Search for the cell housing the specified text and yield its (X, Y) center coordinate. 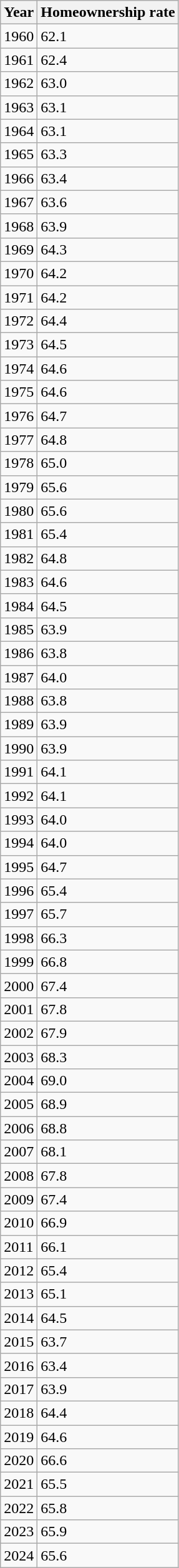
1980 (19, 511)
1989 (19, 725)
2007 (19, 1152)
65.9 (108, 1532)
1986 (19, 653)
2018 (19, 1413)
1970 (19, 273)
1977 (19, 440)
2020 (19, 1461)
2004 (19, 1081)
1966 (19, 178)
1967 (19, 202)
2021 (19, 1484)
1988 (19, 701)
68.9 (108, 1105)
1990 (19, 748)
1985 (19, 629)
63.0 (108, 84)
2022 (19, 1508)
2013 (19, 1294)
2024 (19, 1556)
65.7 (108, 914)
Homeownership rate (108, 12)
66.9 (108, 1223)
63.7 (108, 1342)
2011 (19, 1247)
68.3 (108, 1057)
1971 (19, 298)
1994 (19, 843)
1996 (19, 891)
2014 (19, 1318)
63.3 (108, 155)
1999 (19, 962)
1961 (19, 60)
2000 (19, 985)
63.6 (108, 202)
1978 (19, 463)
62.1 (108, 36)
1969 (19, 249)
2009 (19, 1199)
1963 (19, 107)
64.3 (108, 249)
1987 (19, 677)
2001 (19, 1009)
65.0 (108, 463)
1997 (19, 914)
1968 (19, 226)
1983 (19, 582)
1962 (19, 84)
1975 (19, 392)
67.9 (108, 1033)
1992 (19, 796)
1965 (19, 155)
1995 (19, 867)
65.5 (108, 1484)
1960 (19, 36)
66.1 (108, 1247)
1979 (19, 487)
68.8 (108, 1128)
1973 (19, 345)
65.1 (108, 1294)
2003 (19, 1057)
1984 (19, 606)
2019 (19, 1436)
66.8 (108, 962)
1982 (19, 558)
1976 (19, 416)
1981 (19, 535)
2006 (19, 1128)
69.0 (108, 1081)
68.1 (108, 1152)
2012 (19, 1270)
1998 (19, 938)
65.8 (108, 1508)
2010 (19, 1223)
2005 (19, 1105)
1972 (19, 321)
2015 (19, 1342)
1974 (19, 369)
66.3 (108, 938)
2002 (19, 1033)
2023 (19, 1532)
2017 (19, 1389)
2016 (19, 1365)
1991 (19, 772)
62.4 (108, 60)
1964 (19, 131)
Year (19, 12)
2008 (19, 1176)
66.6 (108, 1461)
1993 (19, 820)
